From the cell containing the given text, extract its center point as (X, Y) coordinate. 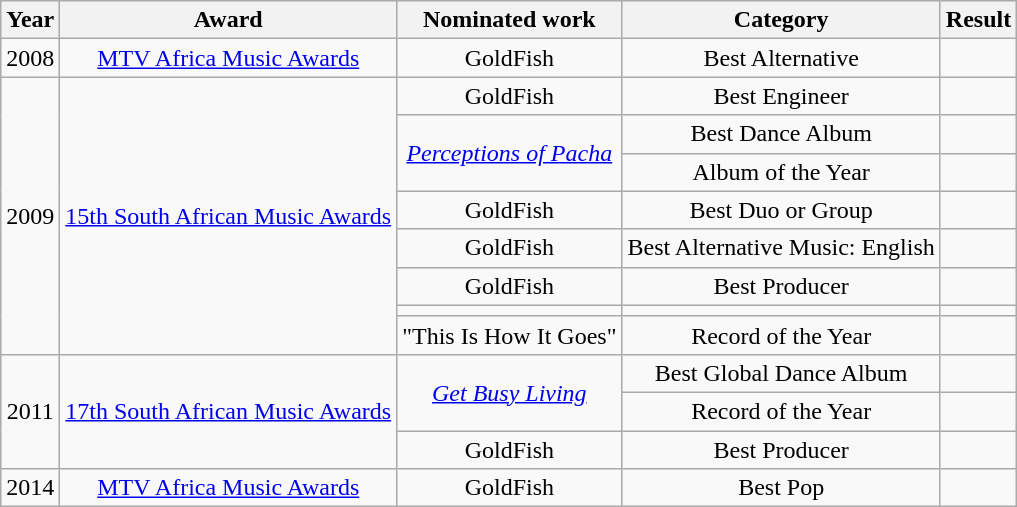
Award (228, 20)
Category (781, 20)
Best Duo or Group (781, 210)
17th South African Music Awards (228, 411)
"This Is How It Goes" (510, 335)
Best Dance Album (781, 134)
2011 (30, 411)
2008 (30, 58)
Nominated work (510, 20)
Best Engineer (781, 96)
2014 (30, 488)
Best Alternative (781, 58)
Result (978, 20)
Best Global Dance Album (781, 373)
Best Pop (781, 488)
2009 (30, 216)
Year (30, 20)
Album of the Year (781, 172)
Get Busy Living (510, 392)
Perceptions of Pacha (510, 153)
15th South African Music Awards (228, 216)
Best Alternative Music: English (781, 248)
